Scan for the cell matching the given text and deliver its (x, y) coordinate at center. 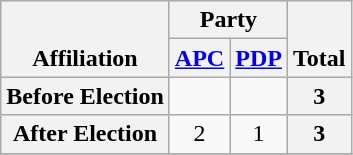
After Election (86, 134)
2 (199, 134)
Party (228, 20)
Before Election (86, 96)
Total (319, 39)
PDP (259, 58)
1 (259, 134)
Affiliation (86, 39)
APC (199, 58)
